For the text-containing cell, return its midpoint in (X, Y) coordinate format. 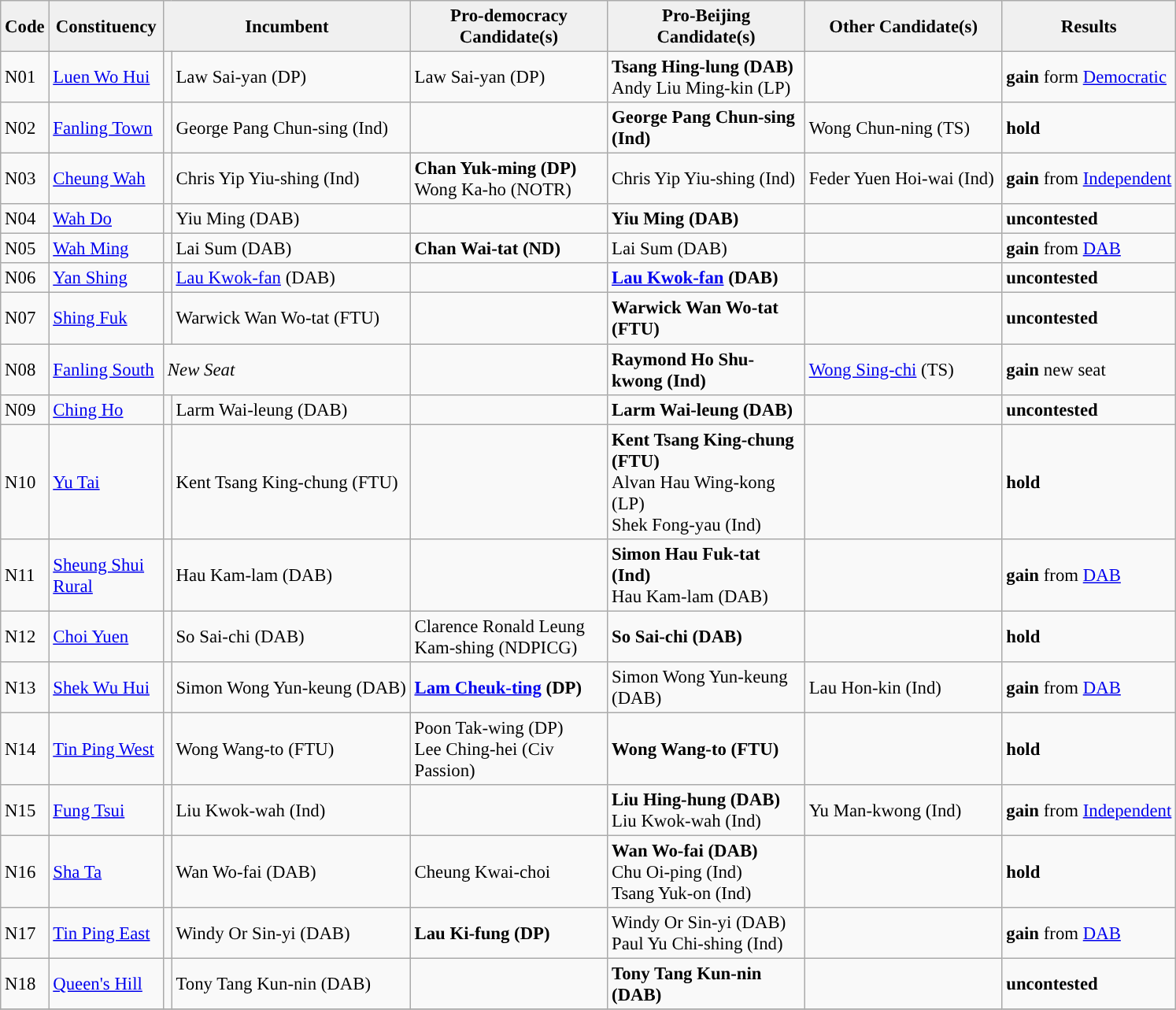
N15 (25, 811)
Clarence Ronald Leung Kam-shing (NDPICG) (508, 636)
Liu Kwok-wah (Ind) (291, 811)
Wong Sing-chi (TS) (904, 370)
Yu Man-kwong (Ind) (904, 811)
N03 (25, 179)
Shek Wu Hui (106, 688)
Kent Tsang King-chung (FTU) (291, 482)
Wan Wo-fai (DAB) (291, 871)
Pro-democracy Candidate(s) (508, 27)
Hau Kam-lam (DAB) (291, 575)
Raymond Ho Shu-kwong (Ind) (707, 370)
N01 (25, 77)
N05 (25, 249)
Yu Tai (106, 482)
N12 (25, 636)
Tsang Hing-lung (DAB)Andy Liu Ming-kin (LP) (707, 77)
gain new seat (1089, 370)
Wah Ming (106, 249)
Code (25, 27)
Fanling South (106, 370)
Incumbent (287, 27)
Windy Or Sin-yi (DAB) Paul Yu Chi-shing (Ind) (707, 934)
Lau Hon-kin (Ind) (904, 688)
Chan Wai-tat (ND) (508, 249)
Luen Wo Hui (106, 77)
N16 (25, 871)
Sha Ta (106, 871)
Lau Ki-fung (DP) (508, 934)
N02 (25, 128)
N13 (25, 688)
N11 (25, 575)
Cheung Wah (106, 179)
Kent Tsang King-chung (FTU)Alvan Hau Wing-kong (LP)Shek Fong-yau (Ind) (707, 482)
Ching Ho (106, 409)
N04 (25, 219)
Sheung Shui Rural (106, 575)
Tin Ping East (106, 934)
Windy Or Sin-yi (DAB) (291, 934)
Other Candidate(s) (904, 27)
Queen's Hill (106, 984)
N17 (25, 934)
N07 (25, 318)
N10 (25, 482)
N18 (25, 984)
Simon Hau Fuk-tat (Ind)Hau Kam-lam (DAB) (707, 575)
Yan Shing (106, 278)
Fung Tsui (106, 811)
Lam Cheuk-ting (DP) (508, 688)
N08 (25, 370)
Results (1089, 27)
Feder Yuen Hoi-wai (Ind) (904, 179)
N14 (25, 749)
Constituency (106, 27)
Wah Do (106, 219)
Fanling Town (106, 128)
N06 (25, 278)
Tin Ping West (106, 749)
Choi Yuen (106, 636)
N09 (25, 409)
Wong Chun-ning (TS) (904, 128)
Liu Hing-hung (DAB)Liu Kwok-wah (Ind) (707, 811)
Pro-Beijing Candidate(s) (707, 27)
New Seat (287, 370)
Chan Yuk-ming (DP)Wong Ka-ho (NOTR) (508, 179)
Shing Fuk (106, 318)
Wan Wo-fai (DAB)Chu Oi-ping (Ind)Tsang Yuk-on (Ind) (707, 871)
Poon Tak-wing (DP)Lee Ching-hei (Civ Passion) (508, 749)
gain form Democratic (1089, 77)
Cheung Kwai-choi (508, 871)
